Provide the [x, y] coordinate of the cell's center where the given text is located.  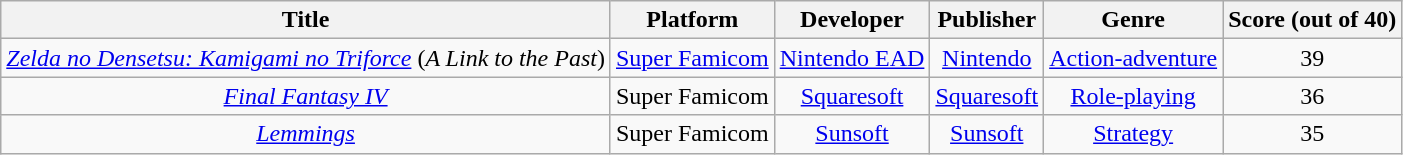
Zelda no Densetsu: Kamigami no Triforce (A Link to the Past) [306, 58]
Action-adventure [1134, 58]
39 [1312, 58]
Publisher [987, 20]
Developer [852, 20]
35 [1312, 134]
Title [306, 20]
Lemmings [306, 134]
Nintendo [987, 58]
Platform [692, 20]
Final Fantasy IV [306, 96]
Strategy [1134, 134]
Genre [1134, 20]
Role-playing [1134, 96]
Nintendo EAD [852, 58]
36 [1312, 96]
Score (out of 40) [1312, 20]
